Capture the cell that displays the provided text and extract its [X, Y] central coordinate. 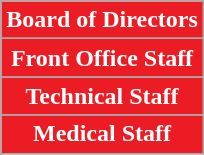
Board of Directors [102, 20]
Front Office Staff [102, 58]
Medical Staff [102, 134]
Technical Staff [102, 96]
